Search for the cell housing the specified text and yield its [x, y] center coordinate. 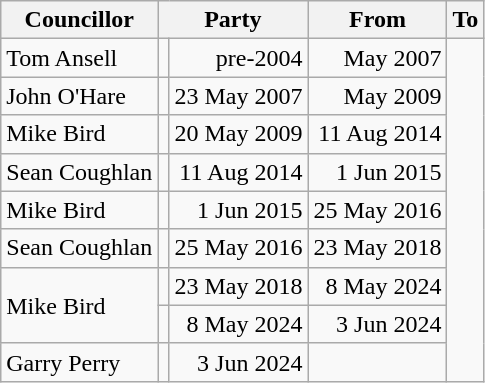
pre-2004 [238, 58]
From [378, 20]
Party [233, 20]
Garry Perry [80, 362]
May 2009 [378, 96]
20 May 2009 [238, 134]
Councillor [80, 20]
John O'Hare [80, 96]
To [466, 20]
May 2007 [378, 58]
Tom Ansell [80, 58]
23 May 2007 [238, 96]
